Return the [X, Y] coordinate for the center point of the cell that contains the specified text.  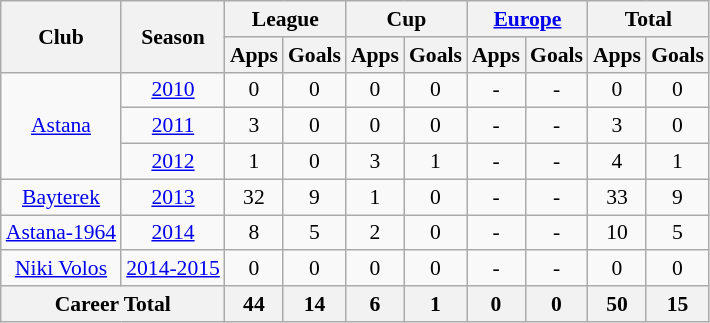
Bayterek [61, 197]
2014-2015 [173, 269]
Niki Volos [61, 269]
44 [254, 304]
32 [254, 197]
6 [375, 304]
10 [617, 233]
Career Total [113, 304]
Cup [406, 19]
4 [617, 162]
Europe [528, 19]
Astana-1964 [61, 233]
Astana [61, 126]
2012 [173, 162]
Season [173, 36]
2010 [173, 90]
2013 [173, 197]
50 [617, 304]
Club [61, 36]
33 [617, 197]
15 [678, 304]
2014 [173, 233]
2 [375, 233]
14 [314, 304]
2011 [173, 126]
Total [648, 19]
League [286, 19]
8 [254, 233]
